Return the (x, y) coordinate for the center point of the cell that contains the specified text.  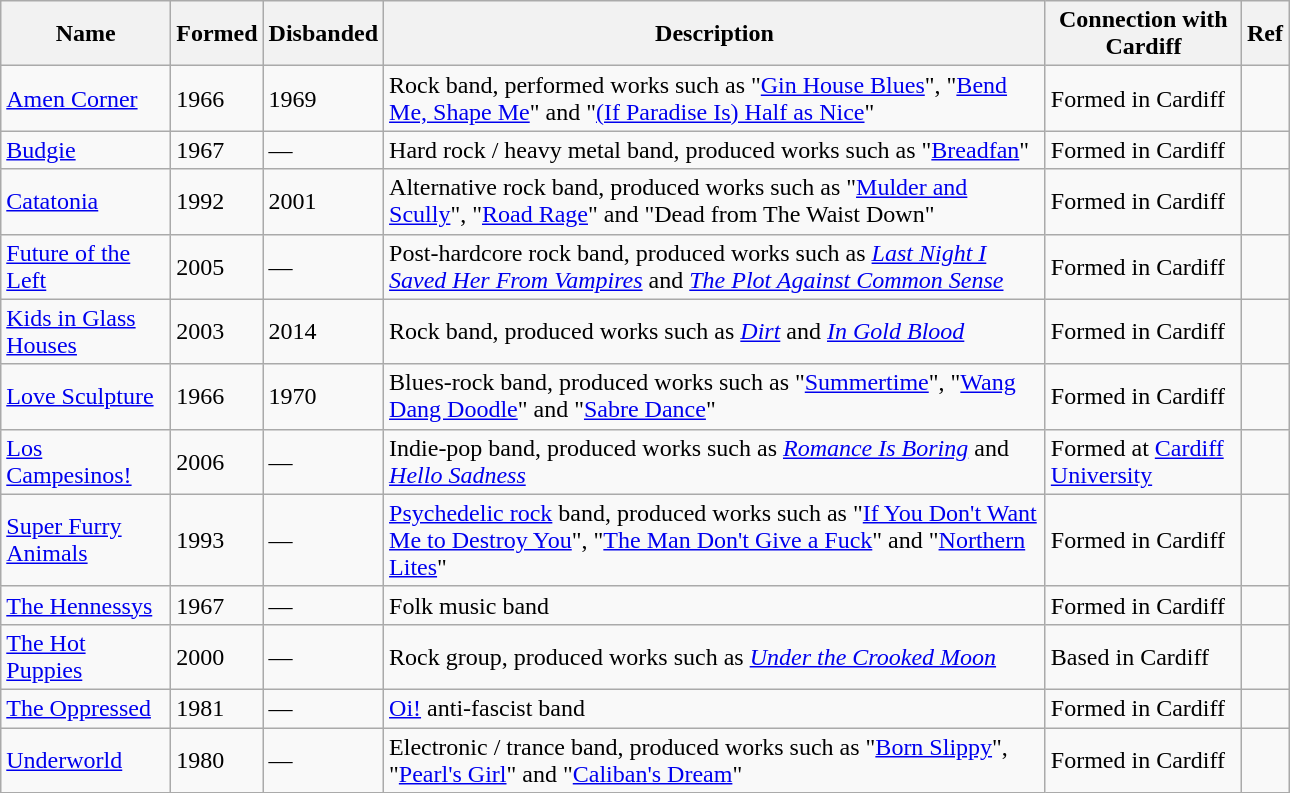
Disbanded (323, 34)
Underworld (86, 760)
Alternative rock band, produced works such as "Mulder and Scully", "Road Rage" and "Dead from The Waist Down" (715, 202)
Budgie (86, 150)
Electronic / trance band, produced works such as "Born Slippy", "Pearl's Girl" and "Caliban's Dream" (715, 760)
Hard rock / heavy metal band, produced works such as "Breadfan" (715, 150)
Oi! anti-fascist band (715, 708)
Catatonia (86, 202)
Amen Corner (86, 98)
2006 (217, 462)
Super Furry Animals (86, 540)
Rock group, produced works such as Under the Crooked Moon (715, 656)
Description (715, 34)
The Hot Puppies (86, 656)
Connection with Cardiff (1143, 34)
Kids in Glass Houses (86, 332)
2001 (323, 202)
Formed (217, 34)
Name (86, 34)
2000 (217, 656)
Based in Cardiff (1143, 656)
1969 (323, 98)
1993 (217, 540)
1980 (217, 760)
2003 (217, 332)
2014 (323, 332)
Love Sculpture (86, 396)
1970 (323, 396)
Ref (1264, 34)
Rock band, produced works such as Dirt and In Gold Blood (715, 332)
2005 (217, 266)
Folk music band (715, 605)
Rock band, performed works such as "Gin House Blues", "Bend Me, Shape Me" and "(If Paradise Is) Half as Nice" (715, 98)
Los Campesinos! (86, 462)
Psychedelic rock band, produced works such as "If You Don't Want Me to Destroy You", "The Man Don't Give a Fuck" and "Northern Lites" (715, 540)
The Hennessys (86, 605)
1992 (217, 202)
Formed at Cardiff University (1143, 462)
Post-hardcore rock band, produced works such as Last Night I Saved Her From Vampires and The Plot Against Common Sense (715, 266)
The Oppressed (86, 708)
Indie-pop band, produced works such as Romance Is Boring and Hello Sadness (715, 462)
Future of the Left (86, 266)
1981 (217, 708)
Blues-rock band, produced works such as "Summertime", "Wang Dang Doodle" and "Sabre Dance" (715, 396)
